Provide the [X, Y] coordinate of the cell's center where the given text is located.  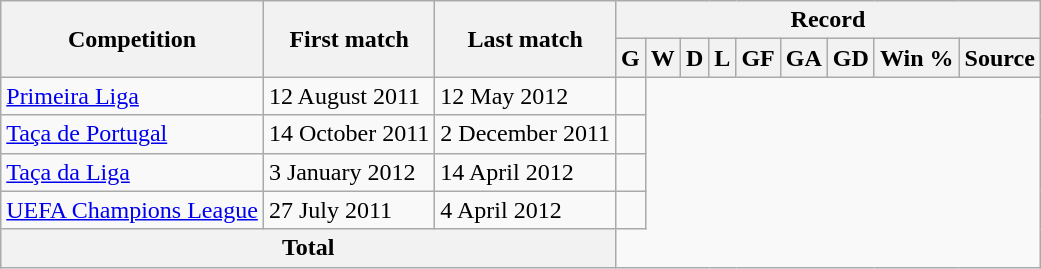
Taça da Liga [132, 172]
GA [804, 58]
12 May 2012 [526, 96]
Primeira Liga [132, 96]
Total [308, 248]
Last match [526, 39]
UEFA Champions League [132, 210]
W [662, 58]
12 August 2011 [348, 96]
Competition [132, 39]
14 October 2011 [348, 134]
Win % [916, 58]
Record [828, 20]
GD [850, 58]
D [694, 58]
Taça de Portugal [132, 134]
14 April 2012 [526, 172]
2 December 2011 [526, 134]
First match [348, 39]
L [722, 58]
GF [758, 58]
G [631, 58]
Source [1000, 58]
4 April 2012 [526, 210]
3 January 2012 [348, 172]
27 July 2011 [348, 210]
